Output the (X, Y) coordinate of the center of the cell containing the given text.  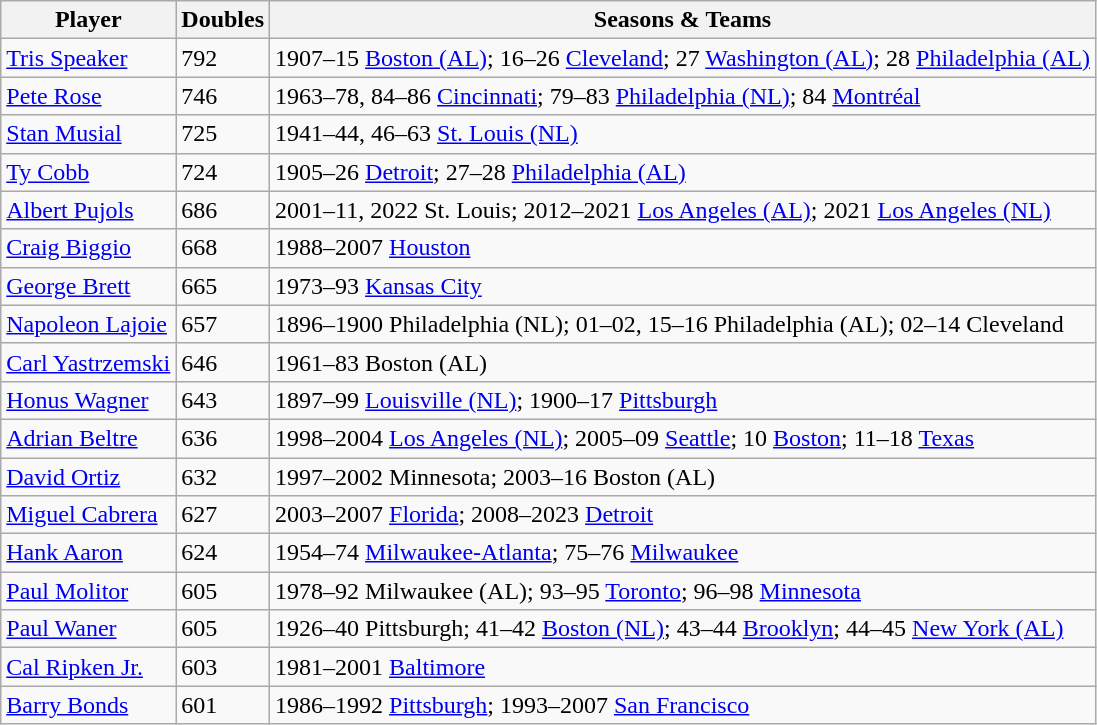
David Ortiz (88, 477)
Paul Waner (88, 629)
Honus Wagner (88, 400)
725 (223, 134)
Barry Bonds (88, 705)
632 (223, 477)
636 (223, 438)
668 (223, 248)
Player (88, 20)
Seasons & Teams (683, 20)
1988–2007 Houston (683, 248)
646 (223, 362)
643 (223, 400)
1973–93 Kansas City (683, 286)
1978–92 Milwaukee (AL); 93–95 Toronto; 96–98 Minnesota (683, 591)
1954–74 Milwaukee-Atlanta; 75–76 Milwaukee (683, 553)
1941–44, 46–63 St. Louis (NL) (683, 134)
Miguel Cabrera (88, 515)
Carl Yastrzemski (88, 362)
601 (223, 705)
1907–15 Boston (AL); 16–26 Cleveland; 27 Washington (AL); 28 Philadelphia (AL) (683, 58)
724 (223, 172)
2001–11, 2022 St. Louis; 2012–2021 Los Angeles (AL); 2021 Los Angeles (NL) (683, 210)
603 (223, 667)
Napoleon Lajoie (88, 324)
Stan Musial (88, 134)
1998–2004 Los Angeles (NL); 2005–09 Seattle; 10 Boston; 11–18 Texas (683, 438)
Craig Biggio (88, 248)
1897–99 Louisville (NL); 1900–17 Pittsburgh (683, 400)
George Brett (88, 286)
Paul Molitor (88, 591)
2003–2007 Florida; 2008–2023 Detroit (683, 515)
1905–26 Detroit; 27–28 Philadelphia (AL) (683, 172)
Tris Speaker (88, 58)
624 (223, 553)
627 (223, 515)
746 (223, 96)
686 (223, 210)
1963–78, 84–86 Cincinnati; 79–83 Philadelphia (NL); 84 Montréal (683, 96)
Albert Pujols (88, 210)
Cal Ripken Jr. (88, 667)
1997–2002 Minnesota; 2003–16 Boston (AL) (683, 477)
1926–40 Pittsburgh; 41–42 Boston (NL); 43–44 Brooklyn; 44–45 New York (AL) (683, 629)
1896–1900 Philadelphia (NL); 01–02, 15–16 Philadelphia (AL); 02–14 Cleveland (683, 324)
Hank Aaron (88, 553)
657 (223, 324)
1961–83 Boston (AL) (683, 362)
Doubles (223, 20)
Ty Cobb (88, 172)
Adrian Beltre (88, 438)
1986–1992 Pittsburgh; 1993–2007 San Francisco (683, 705)
1981–2001 Baltimore (683, 667)
665 (223, 286)
Pete Rose (88, 96)
792 (223, 58)
